Scan for the cell matching the given text and deliver its [X, Y] coordinate at center. 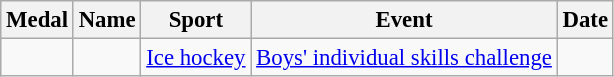
Event [404, 20]
Name [107, 20]
Ice hockey [196, 58]
Medal [38, 20]
Boys' individual skills challenge [404, 58]
Sport [196, 20]
Date [585, 20]
